Extract the (x, y) coordinate from the center of the cell holding the provided text.  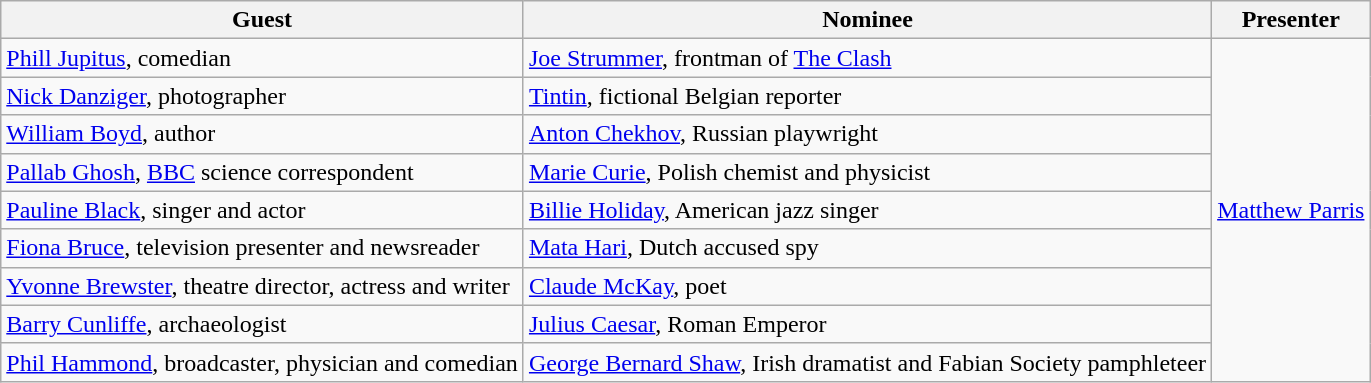
Julius Caesar, Roman Emperor (867, 324)
Tintin, fictional Belgian reporter (867, 96)
Fiona Bruce, television presenter and newsreader (262, 248)
Billie Holiday, American jazz singer (867, 210)
William Boyd, author (262, 134)
Anton Chekhov, Russian playwright (867, 134)
Matthew Parris (1291, 210)
Yvonne Brewster, theatre director, actress and writer (262, 286)
Nick Danziger, photographer (262, 96)
Nominee (867, 20)
George Bernard Shaw, Irish dramatist and Fabian Society pamphleteer (867, 362)
Pallab Ghosh, BBC science correspondent (262, 172)
Presenter (1291, 20)
Claude McKay, poet (867, 286)
Phill Jupitus, comedian (262, 58)
Pauline Black, singer and actor (262, 210)
Mata Hari, Dutch accused spy (867, 248)
Joe Strummer, frontman of The Clash (867, 58)
Marie Curie, Polish chemist and physicist (867, 172)
Guest (262, 20)
Barry Cunliffe, archaeologist (262, 324)
Phil Hammond, broadcaster, physician and comedian (262, 362)
